Extract the (X, Y) coordinate from the center of the cell holding the provided text.  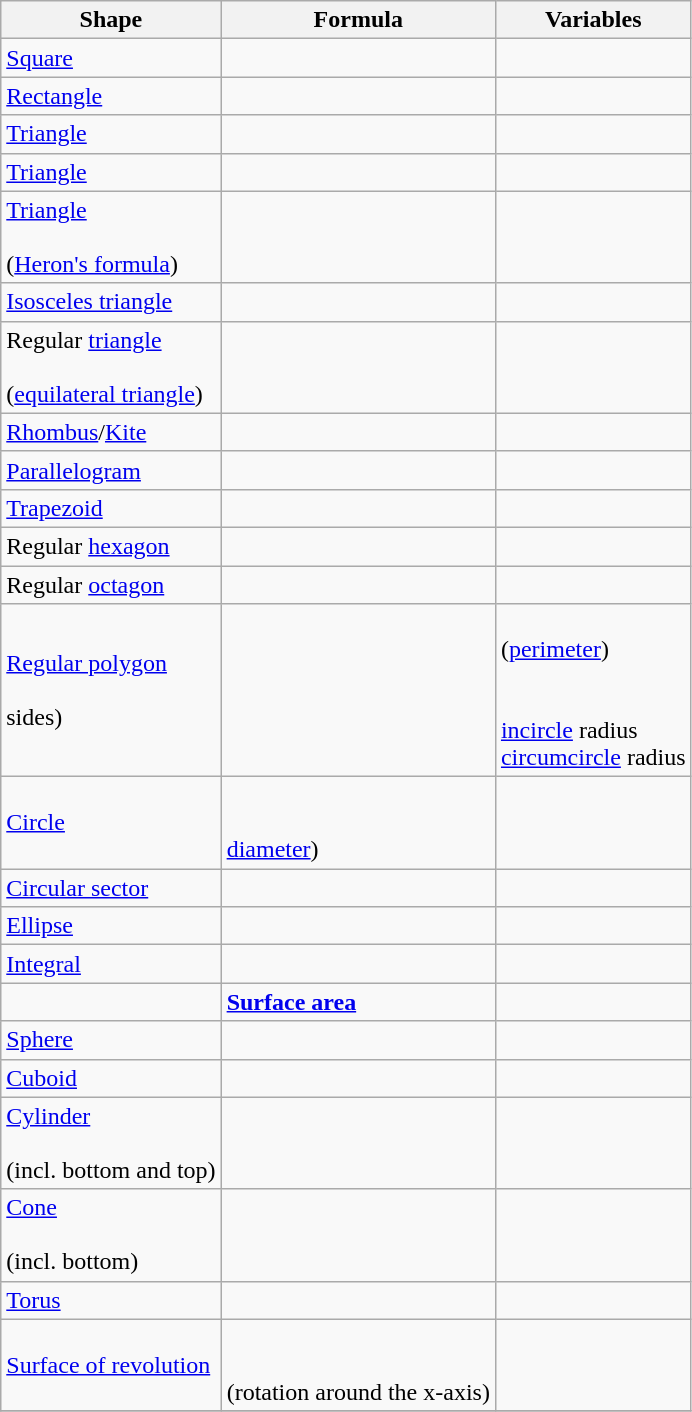
(rotation around the x-axis) (358, 1365)
Isosceles triangle (111, 302)
Surface area (358, 1002)
Cone(incl. bottom) (111, 1235)
Cuboid (111, 1078)
Circle (111, 823)
Ellipse (111, 926)
(perimeter) incircle radius circumcircle radius (593, 690)
Triangle(Heron's formula) (111, 237)
Torus (111, 1300)
diameter) (358, 823)
Regular octagon (111, 585)
Square (111, 58)
Surface of revolution (111, 1365)
Regular hexagon (111, 546)
Cylinder(incl. bottom and top) (111, 1143)
Formula (358, 20)
Rectangle (111, 96)
Circular sector (111, 888)
Integral (111, 964)
Variables (593, 20)
Shape (111, 20)
Regular polygon sides) (111, 690)
Parallelogram (111, 470)
Sphere (111, 1040)
Trapezoid (111, 508)
Regular triangle(equilateral triangle) (111, 367)
Rhombus/Kite (111, 432)
